Pinpoint the cell where the given text exists, returning its [X, Y] midpoint coordinate. 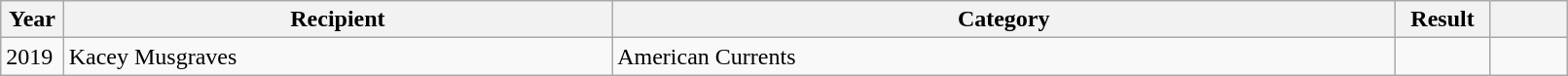
2019 [32, 57]
Year [32, 19]
Result [1442, 19]
Category [1004, 19]
American Currents [1004, 57]
Kacey Musgraves [338, 57]
Recipient [338, 19]
